Determine the (x, y) coordinate at the center of the cell enclosing the given text.  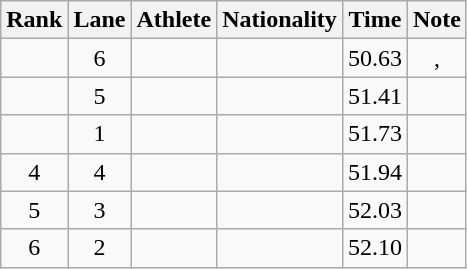
Nationality (280, 20)
3 (100, 210)
Rank (34, 20)
Lane (100, 20)
, (436, 58)
52.03 (374, 210)
51.94 (374, 172)
2 (100, 248)
Note (436, 20)
1 (100, 134)
50.63 (374, 58)
Time (374, 20)
51.41 (374, 96)
52.10 (374, 248)
Athlete (174, 20)
51.73 (374, 134)
